Search for the cell housing the specified text and yield its (x, y) center coordinate. 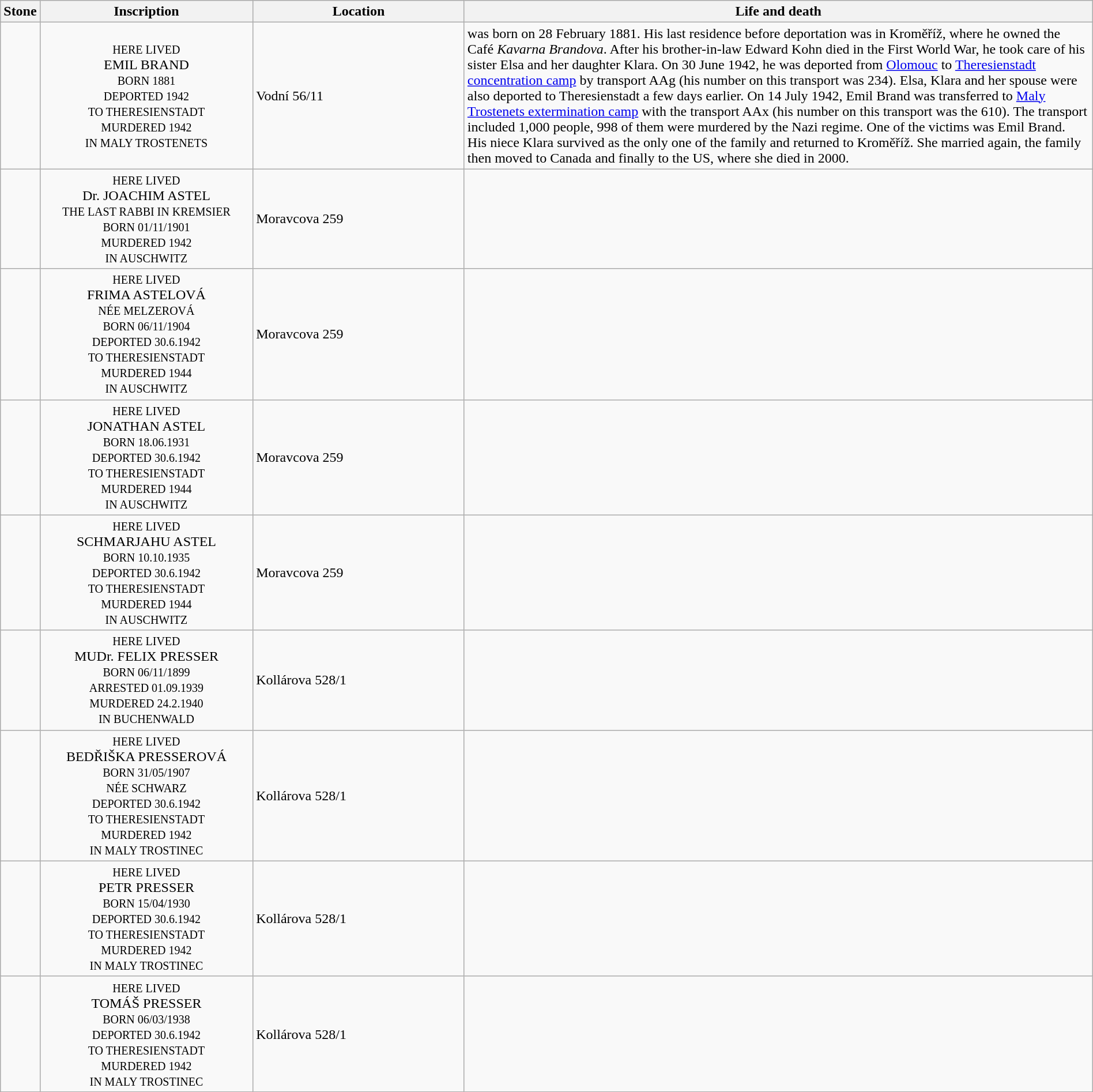
HERE LIVEDTOMÁŠ PRESSERBORN 06/03/1938DEPORTED 30.6.1942TO THERESIENSTADTMURDERED 1942IN MALY TROSTINEC (146, 1034)
HERE LIVEDMUDr. FELIX PRESSERBORN 06/11/1899ARRESTED 01.09.1939MURDERED 24.2.1940IN BUCHENWALD (146, 680)
HERE LIVEDPETR PRESSERBORN 15/04/1930DEPORTED 30.6.1942TO THERESIENSTADTMURDERED 1942IN MALY TROSTINEC (146, 918)
Location (359, 12)
HERE LIVEDJONATHAN ASTELBORN 18.06.1931DEPORTED 30.6.1942TO THERESIENSTADTMURDERED 1944IN AUSCHWITZ (146, 457)
Stone (20, 12)
Life and death (778, 12)
HERE LIVEDSCHMARJAHU ASTELBORN 10.10.1935DEPORTED 30.6.1942TO THERESIENSTADTMURDERED 1944IN AUSCHWITZ (146, 573)
Vodní 56/11 (359, 96)
HERE LIVEDDr. JOACHIM ASTELTHE LAST RABBI IN KREMSIERBORN 01/11/1901MURDERED 1942IN AUSCHWITZ (146, 219)
HERE LIVEDFRIMA ASTELOVÁNÉE MELZEROVÁBORN 06/11/1904DEPORTED 30.6.1942TO THERESIENSTADTMURDERED 1944IN AUSCHWITZ (146, 334)
HERE LIVEDBEDŘIŠKA PRESSEROVÁBORN 31/05/1907NÉE SCHWARZDEPORTED 30.6.1942TO THERESIENSTADTMURDERED 1942IN MALY TROSTINEC (146, 796)
HERE LIVEDEMIL BRANDBORN 1881DEPORTED 1942TO THERESIENSTADTMURDERED 1942IN MALY TROSTENETS (146, 96)
Inscription (146, 12)
